Locate the cell with the specified text and output its (x, y) center coordinate. 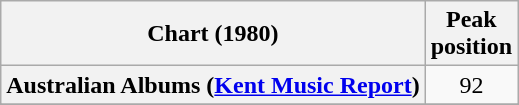
Peakposition (471, 34)
Chart (1980) (213, 34)
92 (471, 85)
Australian Albums (Kent Music Report) (213, 85)
